Pinpoint the cell where the given text exists, returning its [x, y] midpoint coordinate. 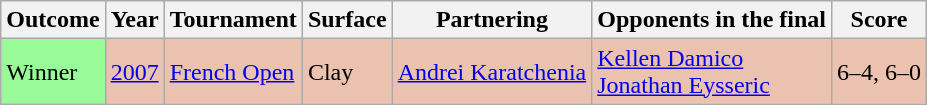
French Open [233, 72]
Outcome [53, 20]
Year [134, 20]
Andrei Karatchenia [492, 72]
Partnering [492, 20]
Tournament [233, 20]
Surface [347, 20]
Opponents in the final [712, 20]
Score [880, 20]
Winner [53, 72]
Kellen Damico Jonathan Eysseric [712, 72]
2007 [134, 72]
Clay [347, 72]
6–4, 6–0 [880, 72]
